Capture the cell that displays the provided text and extract its (X, Y) central coordinate. 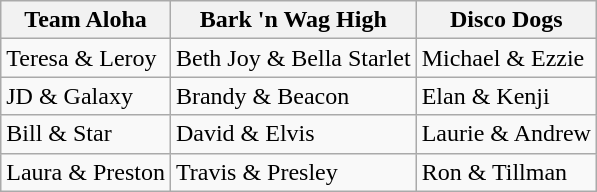
Beth Joy & Bella Starlet (293, 58)
Travis & Presley (293, 172)
Laurie & Andrew (506, 134)
David & Elvis (293, 134)
Elan & Kenji (506, 96)
Laura & Preston (86, 172)
Disco Dogs (506, 20)
Bark 'n Wag High (293, 20)
Brandy & Beacon (293, 96)
Teresa & Leroy (86, 58)
Team Aloha (86, 20)
Ron & Tillman (506, 172)
Michael & Ezzie (506, 58)
Bill & Star (86, 134)
JD & Galaxy (86, 96)
